Identify which cell holds the provided text, then report its (X, Y) central coordinate. 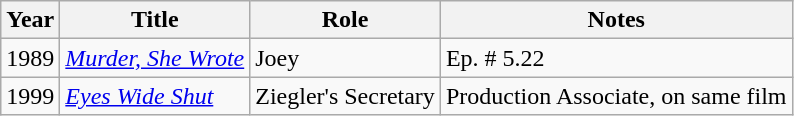
Ep. # 5.22 (616, 58)
Role (346, 20)
Joey (346, 58)
Eyes Wide Shut (155, 96)
Year (30, 20)
Ziegler's Secretary (346, 96)
Notes (616, 20)
Production Associate, on same film (616, 96)
Title (155, 20)
1989 (30, 58)
1999 (30, 96)
Murder, She Wrote (155, 58)
